Output the (X, Y) coordinate of the center of the cell containing the given text.  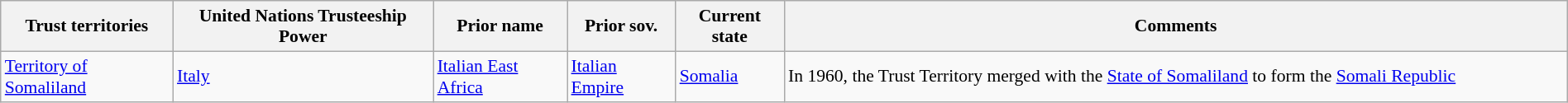
Trust territories (87, 26)
Italian Empire (622, 76)
United Nations Trusteeship Power (303, 26)
Prior name (500, 26)
Territory of Somaliland (87, 76)
Comments (1176, 26)
Current state (729, 26)
Prior sov. (622, 26)
Somalia (729, 76)
In 1960, the Trust Territory merged with the State of Somaliland to form the Somali Republic (1176, 76)
Italy (303, 76)
Italian East Africa (500, 76)
